Provide the [X, Y] coordinate of the cell's center where the given text is located.  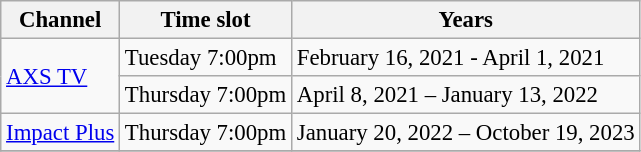
Years [466, 20]
April 8, 2021 – January 13, 2022 [466, 95]
January 20, 2022 – October 19, 2023 [466, 133]
Impact Plus [60, 133]
February 16, 2021 - April 1, 2021 [466, 57]
AXS TV [60, 76]
Tuesday 7:00pm [206, 57]
Channel [60, 20]
Time slot [206, 20]
